Pinpoint the cell where the given text exists, returning its [x, y] midpoint coordinate. 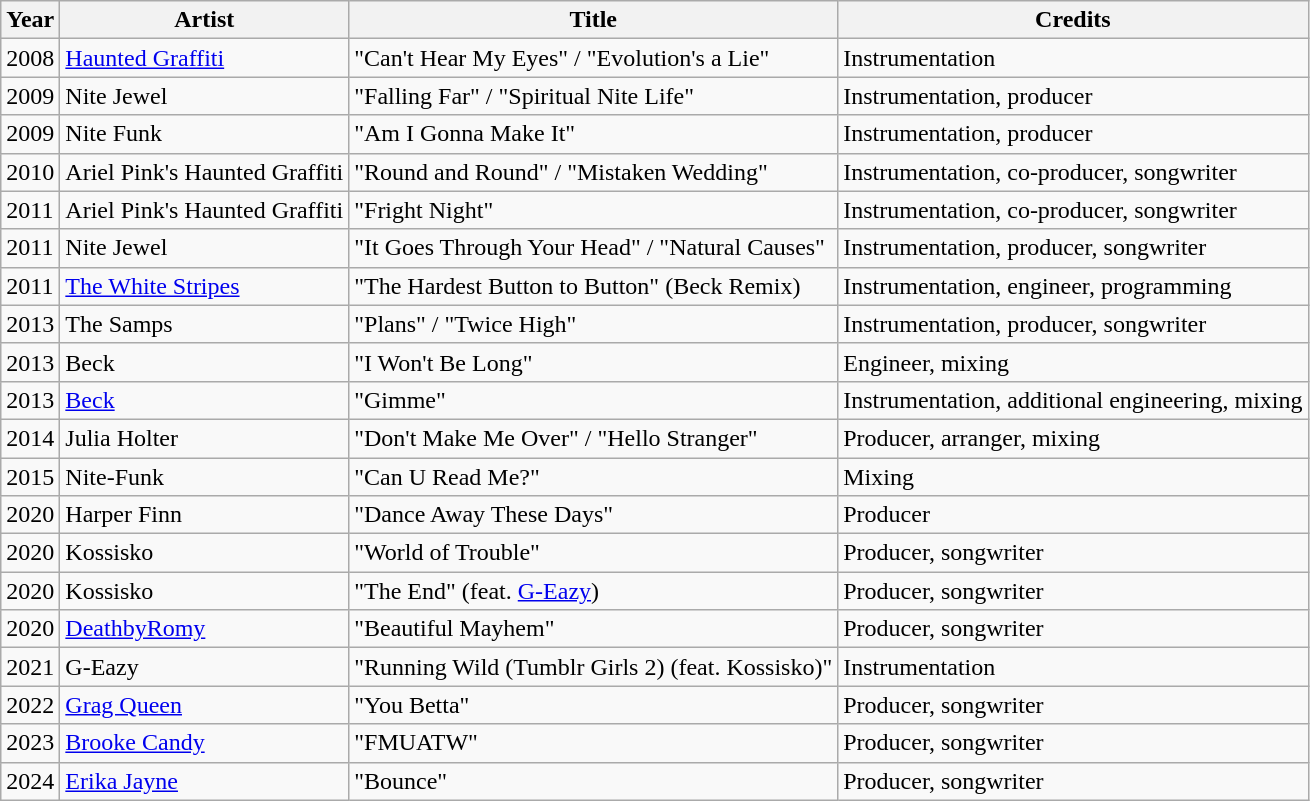
Producer, arranger, mixing [1073, 438]
"Am I Gonna Make It" [594, 134]
"Can't Hear My Eyes" / "Evolution's a Lie" [594, 58]
Engineer, mixing [1073, 362]
"Dance Away These Days" [594, 515]
Artist [204, 20]
2010 [30, 172]
"Beautiful Mayhem" [594, 629]
Title [594, 20]
2023 [30, 743]
"Fright Night" [594, 210]
2008 [30, 58]
"The End" (feat. G-Eazy) [594, 591]
"FMUATW" [594, 743]
"Gimme" [594, 400]
Year [30, 20]
Nite Funk [204, 134]
Julia Holter [204, 438]
"Bounce" [594, 781]
"Round and Round" / "Mistaken Wedding" [594, 172]
2014 [30, 438]
"I Won't Be Long" [594, 362]
"Don't Make Me Over" / "Hello Stranger" [594, 438]
Erika Jayne [204, 781]
Harper Finn [204, 515]
2015 [30, 477]
"Running Wild (Tumblr Girls 2) (feat. Kossisko)" [594, 667]
Mixing [1073, 477]
The White Stripes [204, 286]
DeathbyRomy [204, 629]
"You Betta" [594, 705]
"World of Trouble" [594, 553]
Producer [1073, 515]
"Falling Far" / "Spiritual Nite Life" [594, 96]
2021 [30, 667]
Grag Queen [204, 705]
Credits [1073, 20]
"Can U Read Me?" [594, 477]
"Plans" / "Twice High" [594, 324]
"The Hardest Button to Button" (Beck Remix) [594, 286]
Instrumentation, additional engineering, mixing [1073, 400]
The Samps [204, 324]
Brooke Candy [204, 743]
2024 [30, 781]
Haunted Graffiti [204, 58]
Nite-Funk [204, 477]
"It Goes Through Your Head" / "Natural Causes" [594, 248]
G-Eazy [204, 667]
Instrumentation, engineer, programming [1073, 286]
2022 [30, 705]
